Pinpoint the cell where the given text exists, returning its [x, y] midpoint coordinate. 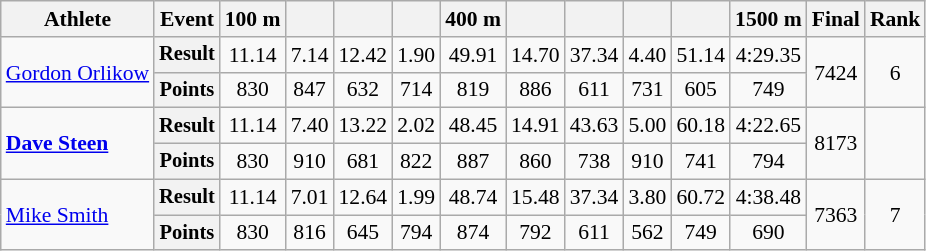
681 [362, 162]
632 [362, 90]
887 [473, 162]
1.90 [416, 55]
2.02 [416, 126]
7.01 [310, 197]
Final [836, 19]
60.18 [700, 126]
5.00 [647, 126]
51.14 [700, 55]
43.63 [594, 126]
645 [362, 233]
4:38.48 [768, 197]
48.74 [473, 197]
7.40 [310, 126]
690 [768, 233]
605 [700, 90]
7.14 [310, 55]
4:22.65 [768, 126]
7363 [836, 214]
49.91 [473, 55]
4:29.35 [768, 55]
100 m [253, 19]
562 [647, 233]
Rank [896, 19]
847 [310, 90]
7424 [836, 72]
Event [187, 19]
400 m [473, 19]
1500 m [768, 19]
1.99 [416, 197]
886 [536, 90]
60.72 [700, 197]
13.22 [362, 126]
4.40 [647, 55]
14.70 [536, 55]
6 [896, 72]
8173 [836, 144]
48.45 [473, 126]
14.91 [536, 126]
816 [310, 233]
Dave Steen [78, 144]
Mike Smith [78, 214]
Athlete [78, 19]
731 [647, 90]
3.80 [647, 197]
792 [536, 233]
860 [536, 162]
12.64 [362, 197]
819 [473, 90]
12.42 [362, 55]
15.48 [536, 197]
7 [896, 214]
822 [416, 162]
741 [700, 162]
714 [416, 90]
738 [594, 162]
Gordon Orlikow [78, 72]
874 [473, 233]
